Return [X, Y] of the center of cell containing provided text 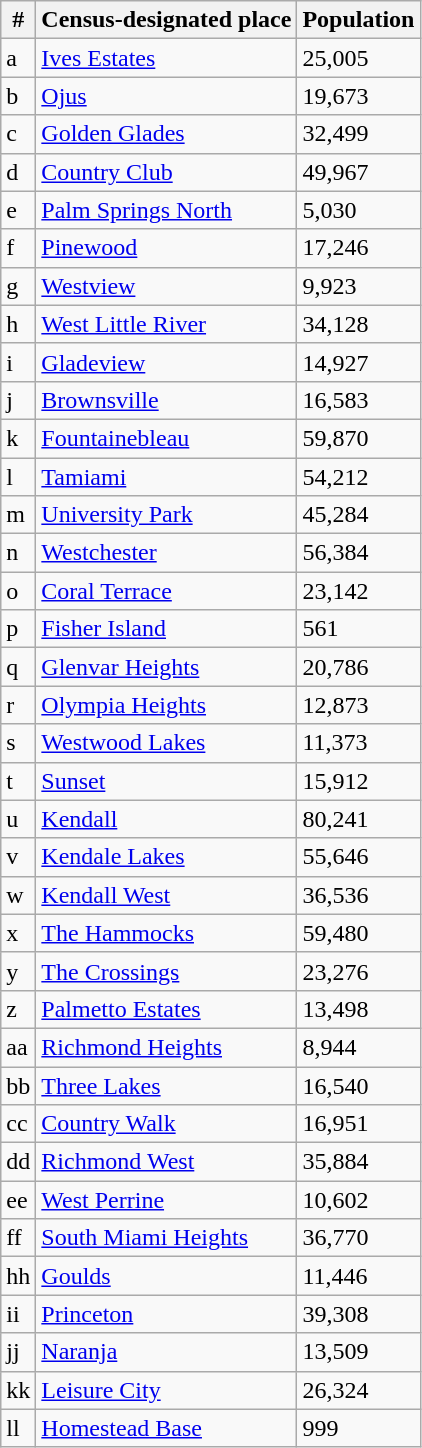
r [18, 705]
9,923 [358, 286]
Homestead Base [166, 1428]
80,241 [358, 819]
p [18, 629]
j [18, 400]
45,284 [358, 515]
ll [18, 1428]
t [18, 781]
Three Lakes [166, 1085]
Tamiami [166, 477]
Pinewood [166, 248]
bb [18, 1085]
l [18, 477]
11,446 [358, 1276]
c [18, 134]
34,128 [358, 324]
hh [18, 1276]
23,142 [358, 591]
Kendale Lakes [166, 857]
Princeton [166, 1314]
The Crossings [166, 971]
m [18, 515]
Population [358, 20]
26,324 [358, 1390]
Country Club [166, 172]
32,499 [358, 134]
University Park [166, 515]
n [18, 553]
14,927 [358, 362]
Coral Terrace [166, 591]
Ojus [166, 96]
36,536 [358, 895]
19,673 [358, 96]
West Perrine [166, 1200]
aa [18, 1047]
o [18, 591]
# [18, 20]
11,373 [358, 743]
k [18, 438]
Fountainebleau [166, 438]
Westview [166, 286]
d [18, 172]
Palm Springs North [166, 210]
w [18, 895]
59,480 [358, 933]
ee [18, 1200]
Westchester [166, 553]
20,786 [358, 667]
16,540 [358, 1085]
561 [358, 629]
Olympia Heights [166, 705]
Ives Estates [166, 58]
Fisher Island [166, 629]
16,951 [358, 1124]
17,246 [358, 248]
39,308 [358, 1314]
23,276 [358, 971]
10,602 [358, 1200]
16,583 [358, 400]
12,873 [358, 705]
b [18, 96]
56,384 [358, 553]
Palmetto Estates [166, 1009]
y [18, 971]
a [18, 58]
Golden Glades [166, 134]
Richmond West [166, 1162]
35,884 [358, 1162]
13,509 [358, 1352]
13,498 [358, 1009]
8,944 [358, 1047]
jj [18, 1352]
49,967 [358, 172]
ii [18, 1314]
54,212 [358, 477]
Gladeview [166, 362]
Kendall West [166, 895]
h [18, 324]
cc [18, 1124]
5,030 [358, 210]
Westwood Lakes [166, 743]
e [18, 210]
f [18, 248]
s [18, 743]
Country Walk [166, 1124]
Richmond Heights [166, 1047]
ff [18, 1238]
v [18, 857]
g [18, 286]
Census-designated place [166, 20]
i [18, 362]
South Miami Heights [166, 1238]
x [18, 933]
15,912 [358, 781]
59,870 [358, 438]
u [18, 819]
z [18, 1009]
36,770 [358, 1238]
Leisure City [166, 1390]
dd [18, 1162]
55,646 [358, 857]
Sunset [166, 781]
Goulds [166, 1276]
The Hammocks [166, 933]
q [18, 667]
Naranja [166, 1352]
Glenvar Heights [166, 667]
kk [18, 1390]
999 [358, 1428]
Brownsville [166, 400]
25,005 [358, 58]
West Little River [166, 324]
Kendall [166, 819]
